Capture the cell that displays the provided text and extract its [X, Y] central coordinate. 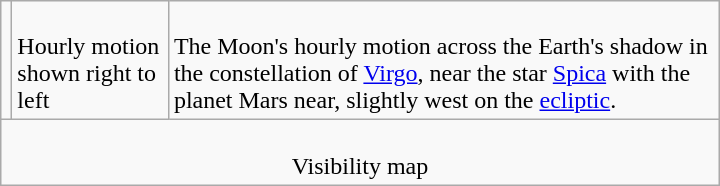
Hourly motion shown right to left [90, 60]
Visibility map [360, 152]
